Scan for the cell matching the given text and deliver its (x, y) coordinate at center. 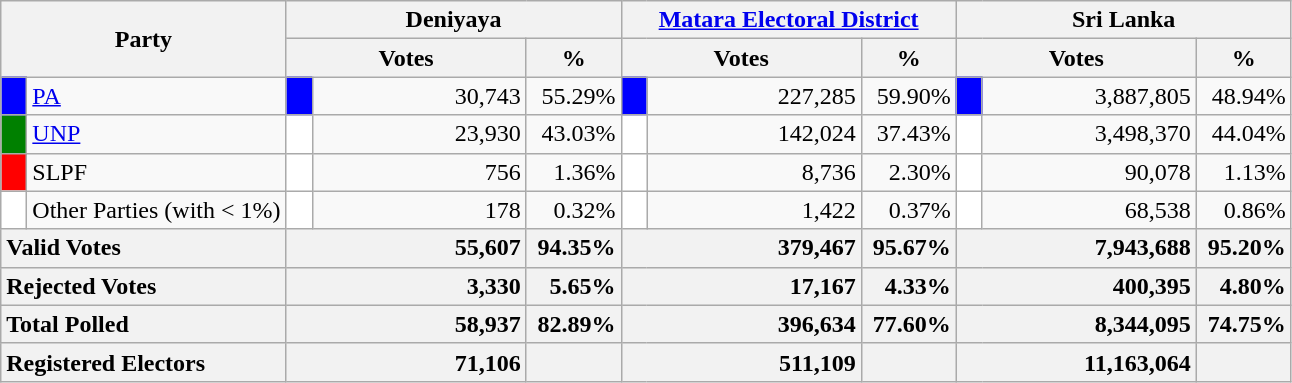
17,167 (741, 286)
30,743 (419, 96)
UNP (156, 134)
Rejected Votes (144, 286)
59.90% (908, 96)
94.35% (574, 248)
4.33% (908, 286)
74.75% (1244, 324)
11,163,064 (1076, 362)
1.13% (1244, 172)
178 (419, 210)
Matara Electoral District (788, 20)
43.03% (574, 134)
71,106 (406, 362)
142,024 (754, 134)
8,736 (754, 172)
37.43% (908, 134)
511,109 (741, 362)
400,395 (1076, 286)
90,078 (1089, 172)
SLPF (156, 172)
0.32% (574, 210)
Deniyaya (454, 20)
68,538 (1089, 210)
4.80% (1244, 286)
Registered Electors (144, 362)
0.86% (1244, 210)
Other Parties (with < 1%) (156, 210)
1,422 (754, 210)
3,330 (406, 286)
7,943,688 (1076, 248)
Valid Votes (144, 248)
55,607 (406, 248)
23,930 (419, 134)
95.67% (908, 248)
Party (144, 39)
44.04% (1244, 134)
Total Polled (144, 324)
396,634 (741, 324)
756 (419, 172)
5.65% (574, 286)
PA (156, 96)
Sri Lanka (1124, 20)
0.37% (908, 210)
379,467 (741, 248)
77.60% (908, 324)
2.30% (908, 172)
1.36% (574, 172)
3,887,805 (1089, 96)
58,937 (406, 324)
48.94% (1244, 96)
95.20% (1244, 248)
227,285 (754, 96)
3,498,370 (1089, 134)
82.89% (574, 324)
55.29% (574, 96)
8,344,095 (1076, 324)
